Find where the given text appears and provide that cell's center as (X, Y) coordinate. 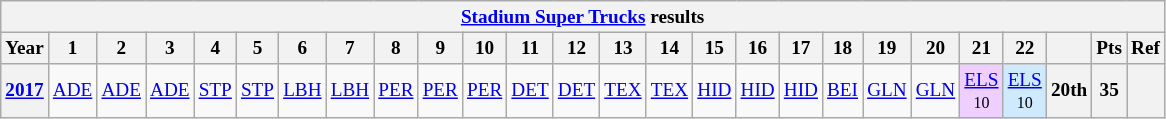
9 (440, 48)
20th (1068, 91)
6 (303, 48)
3 (170, 48)
2017 (25, 91)
35 (1110, 91)
22 (1024, 48)
20 (936, 48)
14 (669, 48)
11 (530, 48)
21 (982, 48)
13 (623, 48)
17 (800, 48)
4 (215, 48)
5 (257, 48)
2 (122, 48)
7 (350, 48)
Year (25, 48)
BEI (842, 91)
8 (396, 48)
1 (72, 48)
Stadium Super Trucks results (583, 17)
10 (484, 48)
16 (758, 48)
15 (714, 48)
19 (888, 48)
Ref (1146, 48)
18 (842, 48)
Pts (1110, 48)
12 (576, 48)
